Provide the (X, Y) coordinate of the cell's center where the given text is located.  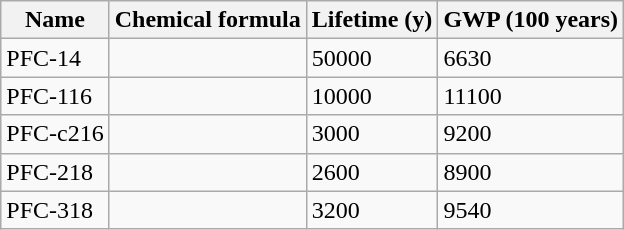
PFC-c216 (55, 134)
GWP (100 years) (531, 20)
3200 (372, 210)
3000 (372, 134)
PFC-116 (55, 96)
10000 (372, 96)
11100 (531, 96)
PFC-318 (55, 210)
50000 (372, 58)
PFC-218 (55, 172)
6630 (531, 58)
9540 (531, 210)
PFC-14 (55, 58)
2600 (372, 172)
Lifetime (y) (372, 20)
9200 (531, 134)
Chemical formula (208, 20)
Name (55, 20)
8900 (531, 172)
